Detect which cell encompasses the target text, then output its (x, y) center coordinate. 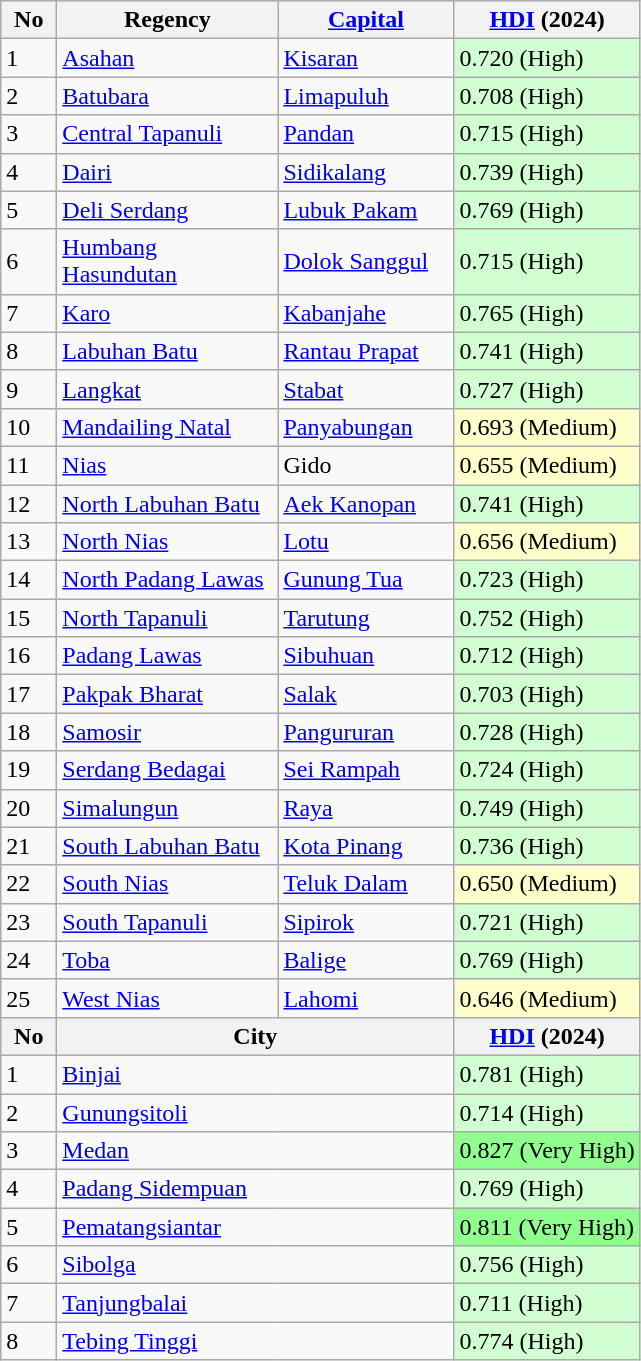
15 (29, 618)
0.811 (Very High) (547, 1227)
Regency (168, 20)
Stabat (366, 389)
10 (29, 427)
Gunungsitoli (256, 1113)
North Nias (168, 542)
25 (29, 998)
Dolok Sanggul (366, 262)
Teluk Dalam (366, 884)
0.708 (High) (547, 96)
Pandan (366, 134)
14 (29, 580)
Medan (256, 1151)
0.714 (High) (547, 1113)
0.774 (High) (547, 1341)
North Padang Lawas (168, 580)
0.646 (Medium) (547, 998)
Padang Lawas (168, 656)
Tarutung (366, 618)
0.693 (Medium) (547, 427)
11 (29, 465)
0.756 (High) (547, 1265)
Dairi (168, 172)
19 (29, 770)
23 (29, 922)
0.781 (High) (547, 1074)
Tebing Tinggi (256, 1341)
Kabanjahe (366, 313)
Langkat (168, 389)
21 (29, 846)
City (256, 1036)
0.703 (High) (547, 694)
Gido (366, 465)
Lotu (366, 542)
Central Tapanuli (168, 134)
South Tapanuli (168, 922)
24 (29, 960)
0.655 (Medium) (547, 465)
Pangururan (366, 732)
0.650 (Medium) (547, 884)
Batubara (168, 96)
0.765 (High) (547, 313)
Pakpak Bharat (168, 694)
0.752 (High) (547, 618)
0.720 (High) (547, 58)
0.728 (High) (547, 732)
Sidikalang (366, 172)
0.712 (High) (547, 656)
Sibolga (256, 1265)
Padang Sidempuan (256, 1189)
Kisaran (366, 58)
Karo (168, 313)
Panyabungan (366, 427)
Capital (366, 20)
Lahomi (366, 998)
Deli Serdang (168, 210)
0.711 (High) (547, 1303)
0.721 (High) (547, 922)
20 (29, 808)
Serdang Bedagai (168, 770)
Pematangsiantar (256, 1227)
Sipirok (366, 922)
Nias (168, 465)
Raya (366, 808)
0.727 (High) (547, 389)
0.736 (High) (547, 846)
Rantau Prapat (366, 351)
Simalungun (168, 808)
Samosir (168, 732)
9 (29, 389)
22 (29, 884)
13 (29, 542)
North Labuhan Batu (168, 503)
Toba (168, 960)
Salak (366, 694)
Labuhan Batu (168, 351)
0.723 (High) (547, 580)
18 (29, 732)
Lubuk Pakam (366, 210)
Aek Kanopan (366, 503)
Kota Pinang (366, 846)
Humbang Hasundutan (168, 262)
0.656 (Medium) (547, 542)
South Labuhan Batu (168, 846)
0.749 (High) (547, 808)
0.724 (High) (547, 770)
17 (29, 694)
Limapuluh (366, 96)
Gunung Tua (366, 580)
Tanjungbalai (256, 1303)
West Nias (168, 998)
Sibuhuan (366, 656)
Sei Rampah (366, 770)
12 (29, 503)
North Tapanuli (168, 618)
Mandailing Natal (168, 427)
Balige (366, 960)
Binjai (256, 1074)
South Nias (168, 884)
0.739 (High) (547, 172)
16 (29, 656)
Asahan (168, 58)
0.827 (Very High) (547, 1151)
